Locate the cell with the specified text and output its (x, y) center coordinate. 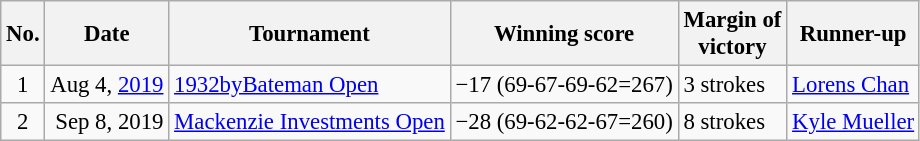
Lorens Chan (854, 85)
Kyle Mueller (854, 122)
Mackenzie Investments Open (310, 122)
Winning score (564, 34)
1932byBateman Open (310, 85)
8 strokes (732, 122)
No. (23, 34)
2 (23, 122)
Margin ofvictory (732, 34)
Runner-up (854, 34)
Tournament (310, 34)
3 strokes (732, 85)
Date (107, 34)
−17 (69-67-69-62=267) (564, 85)
Aug 4, 2019 (107, 85)
1 (23, 85)
Sep 8, 2019 (107, 122)
−28 (69-62-62-67=260) (564, 122)
